From the cell containing the given text, extract its center point as [X, Y] coordinate. 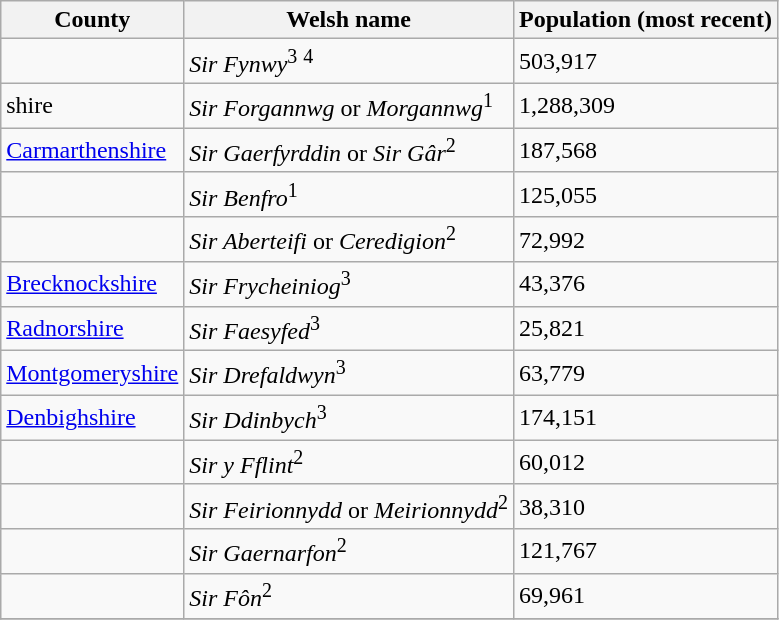
121,767 [645, 552]
174,151 [645, 418]
Sir Forgannwg or Morgannwg1 [349, 106]
38,310 [645, 506]
503,917 [645, 62]
Denbighshire [92, 418]
Population (most recent) [645, 20]
125,055 [645, 194]
Sir Fynwy3 4 [349, 62]
shire [92, 106]
43,376 [645, 284]
Sir Gaernarfon2 [349, 552]
69,961 [645, 596]
Welsh name [349, 20]
72,992 [645, 240]
Sir Benfro1 [349, 194]
Sir Gaerfyrddin or Sir Gâr2 [349, 150]
Sir Ddinbych3 [349, 418]
Montgomeryshire [92, 374]
Sir Fôn2 [349, 596]
Sir Faesyfed3 [349, 328]
Carmarthenshire [92, 150]
Brecknockshire [92, 284]
Sir Feirionnydd or Meirionnydd2 [349, 506]
187,568 [645, 150]
Sir y Fflint2 [349, 462]
County [92, 20]
1,288,309 [645, 106]
Sir Drefaldwyn3 [349, 374]
Sir Aberteifi or Ceredigion2 [349, 240]
Radnorshire [92, 328]
63,779 [645, 374]
25,821 [645, 328]
Sir Frycheiniog3 [349, 284]
60,012 [645, 462]
